Output the (X, Y) coordinate of the center of the cell containing the given text.  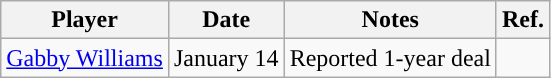
Notes (390, 20)
Gabby Williams (85, 58)
Date (226, 20)
Reported 1-year deal (390, 58)
Player (85, 20)
Ref. (522, 20)
January 14 (226, 58)
